Find where the given text appears and provide that cell's center as (x, y) coordinate. 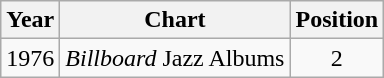
Chart (175, 20)
Position (337, 20)
Billboard Jazz Albums (175, 58)
2 (337, 58)
1976 (30, 58)
Year (30, 20)
